From the cell containing the given text, extract its center point as [X, Y] coordinate. 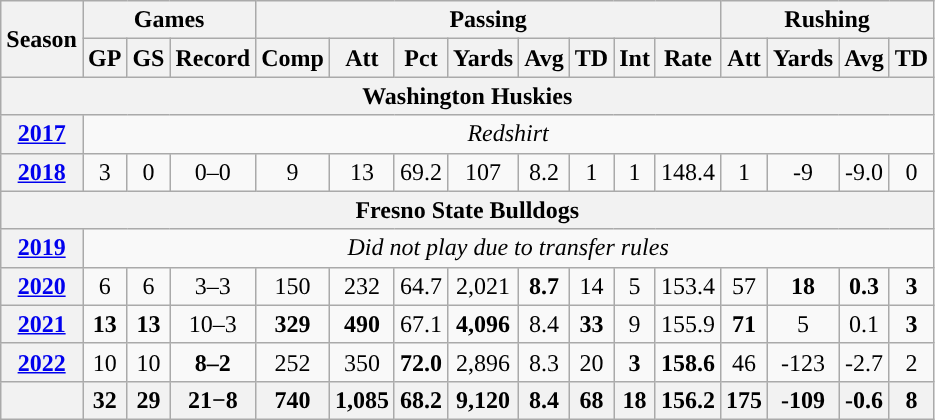
69.2 [420, 172]
20 [591, 362]
490 [362, 324]
64.7 [420, 286]
2,021 [484, 286]
232 [362, 286]
-123 [804, 362]
2021 [42, 324]
1,085 [362, 400]
4,096 [484, 324]
29 [148, 400]
156.2 [688, 400]
32 [104, 400]
8–2 [213, 362]
Season [42, 39]
150 [293, 286]
9,120 [484, 400]
8.7 [544, 286]
-9.0 [864, 172]
148.4 [688, 172]
71 [744, 324]
14 [591, 286]
GS [148, 58]
2017 [42, 134]
Comp [293, 58]
72.0 [420, 362]
GP [104, 58]
57 [744, 286]
-0.6 [864, 400]
Redshirt [508, 134]
0.3 [864, 286]
350 [362, 362]
8.3 [544, 362]
2022 [42, 362]
0–0 [213, 172]
252 [293, 362]
46 [744, 362]
Did not play due to transfer rules [508, 248]
2018 [42, 172]
Pct [420, 58]
329 [293, 324]
-109 [804, 400]
153.4 [688, 286]
8 [911, 400]
10–3 [213, 324]
Games [168, 20]
Washington Huskies [468, 96]
Rushing [826, 20]
2 [911, 362]
Int [635, 58]
740 [293, 400]
68.2 [420, 400]
0.1 [864, 324]
68 [591, 400]
-9 [804, 172]
21−8 [213, 400]
Fresno State Bulldogs [468, 210]
Rate [688, 58]
2019 [42, 248]
Record [213, 58]
2,896 [484, 362]
175 [744, 400]
67.1 [420, 324]
3–3 [213, 286]
2020 [42, 286]
-2.7 [864, 362]
33 [591, 324]
155.9 [688, 324]
8.2 [544, 172]
158.6 [688, 362]
107 [484, 172]
Passing [488, 20]
